Capture the cell that displays the provided text and extract its (X, Y) central coordinate. 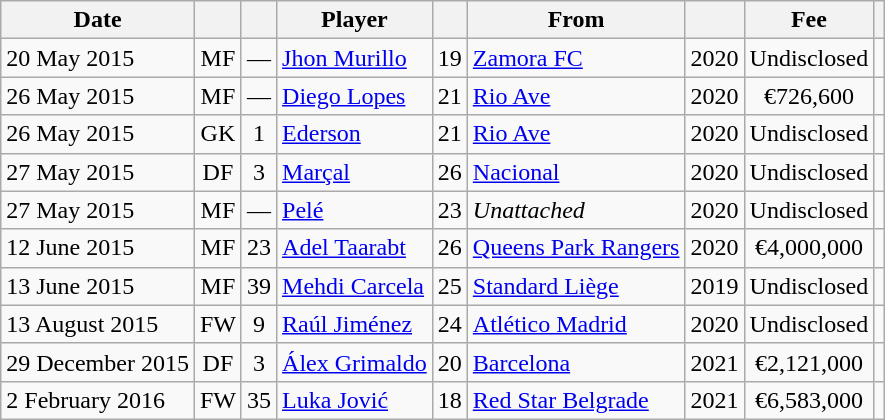
13 June 2015 (98, 286)
25 (450, 286)
Unattached (576, 210)
Queens Park Rangers (576, 248)
Standard Liège (576, 286)
13 August 2015 (98, 324)
Mehdi Carcela (355, 286)
20 (450, 362)
€4,000,000 (809, 248)
Player (355, 20)
Jhon Murillo (355, 58)
Ederson (355, 134)
Fee (809, 20)
Barcelona (576, 362)
29 December 2015 (98, 362)
24 (450, 324)
2019 (714, 286)
1 (258, 134)
€2,121,000 (809, 362)
35 (258, 400)
€6,583,000 (809, 400)
Adel Taarabt (355, 248)
Date (98, 20)
18 (450, 400)
GK (218, 134)
39 (258, 286)
12 June 2015 (98, 248)
Pelé (355, 210)
Marçal (355, 172)
€726,600 (809, 96)
9 (258, 324)
Zamora FC (576, 58)
Red Star Belgrade (576, 400)
Raúl Jiménez (355, 324)
19 (450, 58)
Diego Lopes (355, 96)
Álex Grimaldo (355, 362)
From (576, 20)
Nacional (576, 172)
Luka Jović (355, 400)
20 May 2015 (98, 58)
Atlético Madrid (576, 324)
2 February 2016 (98, 400)
